Search for the cell housing the specified text and yield its [X, Y] center coordinate. 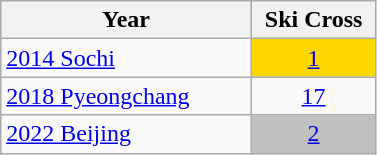
2014 Sochi [126, 58]
17 [314, 96]
2 [314, 134]
2022 Beijing [126, 134]
2018 Pyeongchang [126, 96]
Ski Cross [314, 20]
1 [314, 58]
Year [126, 20]
